Locate the cell with the specified text and output its [X, Y] center coordinate. 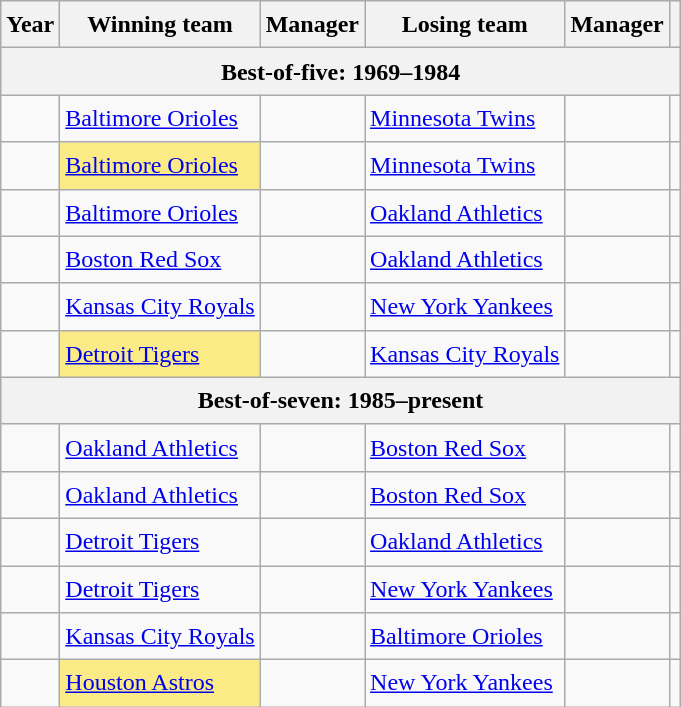
Best-of-seven: 1985–present [341, 400]
Best-of-five: 1969–1984 [341, 72]
Year [30, 24]
Houston Astros [160, 684]
Winning team [160, 24]
Losing team [465, 24]
